Search for the cell housing the specified text and yield its (X, Y) center coordinate. 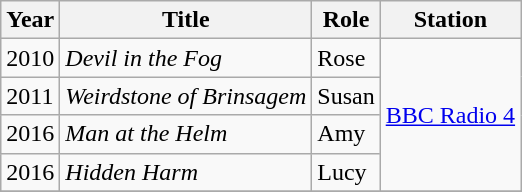
Man at the Helm (186, 134)
Year (30, 20)
Weirdstone of Brinsagem (186, 96)
Role (346, 20)
Susan (346, 96)
2011 (30, 96)
2010 (30, 58)
Devil in the Fog (186, 58)
Lucy (346, 172)
Title (186, 20)
Station (450, 20)
Amy (346, 134)
Hidden Harm (186, 172)
Rose (346, 58)
BBC Radio 4 (450, 115)
